Locate the cell with the specified text and output its [X, Y] center coordinate. 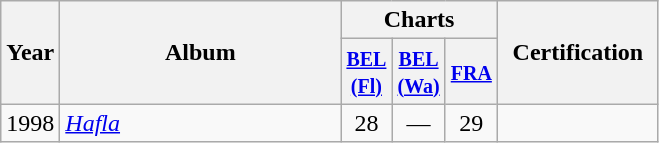
BEL(Fl) [366, 72]
28 [366, 123]
29 [471, 123]
Year [30, 52]
Charts [420, 20]
1998 [30, 123]
Album [200, 52]
FRA [471, 72]
Hafla [200, 123]
BEL(Wa) [418, 72]
Certification [578, 52]
— [418, 123]
